Scan for the cell matching the given text and deliver its [x, y] coordinate at center. 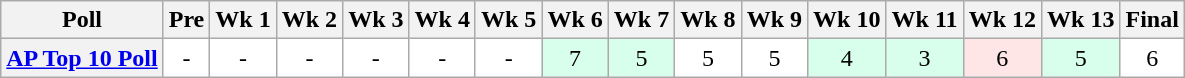
Poll [82, 20]
Wk 7 [641, 20]
Wk 3 [376, 20]
Wk 8 [708, 20]
3 [924, 58]
Wk 1 [243, 20]
Wk 5 [508, 20]
7 [575, 58]
Wk 9 [774, 20]
Final [1152, 20]
Wk 6 [575, 20]
AP Top 10 Poll [82, 58]
Wk 2 [309, 20]
Wk 11 [924, 20]
Wk 13 [1081, 20]
Pre [186, 20]
Wk 10 [847, 20]
4 [847, 58]
Wk 4 [442, 20]
Wk 12 [1002, 20]
